Output the [x, y] coordinate of the center of the cell containing the given text.  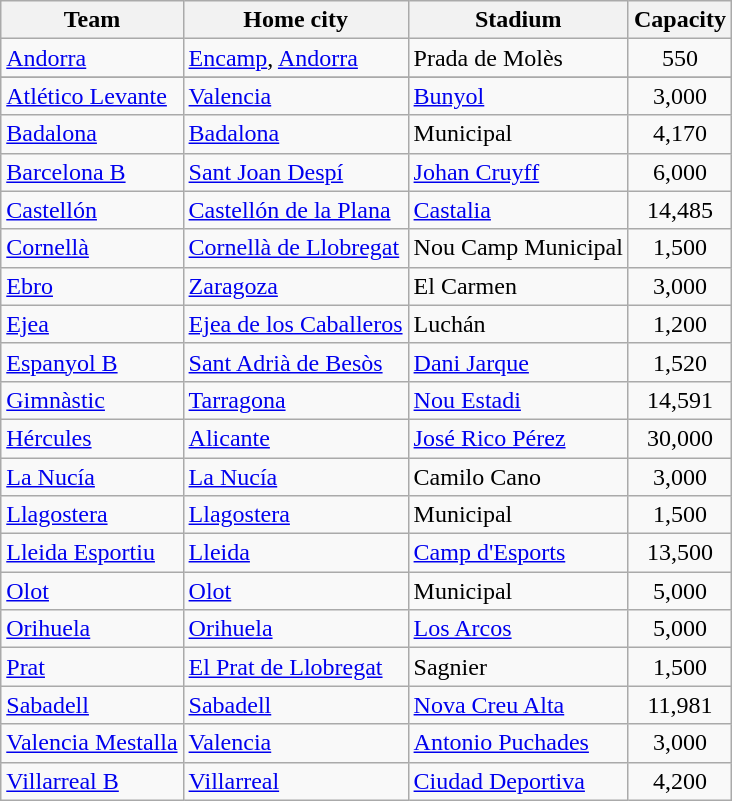
Valencia Mestalla [92, 743]
1,200 [680, 324]
4,170 [680, 134]
Villarreal [296, 781]
Prada de Molès [518, 58]
Castellón [92, 210]
Castellón de la Plana [296, 210]
Alicante [296, 438]
Johan Cruyff [518, 172]
Los Arcos [518, 629]
Gimnàstic [92, 400]
Ejea de los Caballeros [296, 324]
Nou Estadi [518, 400]
Antonio Puchades [518, 743]
Zaragoza [296, 286]
13,500 [680, 553]
Luchán [518, 324]
11,981 [680, 705]
El Prat de Llobregat [296, 667]
6,000 [680, 172]
Home city [296, 20]
Prat [92, 667]
Castalia [518, 210]
Nova Creu Alta [518, 705]
30,000 [680, 438]
Dani Jarque [518, 362]
Lleida Esportiu [92, 553]
Barcelona B [92, 172]
Hércules [92, 438]
Sant Joan Despí [296, 172]
14,485 [680, 210]
Ebro [92, 286]
Tarragona [296, 400]
Bunyol [518, 96]
1,520 [680, 362]
José Rico Pérez [518, 438]
Cornellà de Llobregat [296, 248]
Lleida [296, 553]
4,200 [680, 781]
Atlético Levante [92, 96]
Encamp, Andorra [296, 58]
Sagnier [518, 667]
14,591 [680, 400]
Camilo Cano [518, 477]
Capacity [680, 20]
Sant Adrià de Besòs [296, 362]
Nou Camp Municipal [518, 248]
Team [92, 20]
Andorra [92, 58]
Villarreal B [92, 781]
Cornellà [92, 248]
El Carmen [518, 286]
Stadium [518, 20]
Ciudad Deportiva [518, 781]
Ejea [92, 324]
Camp d'Esports [518, 553]
Espanyol B [92, 362]
550 [680, 58]
